Provide the [x, y] coordinate of the cell's center where the given text is located.  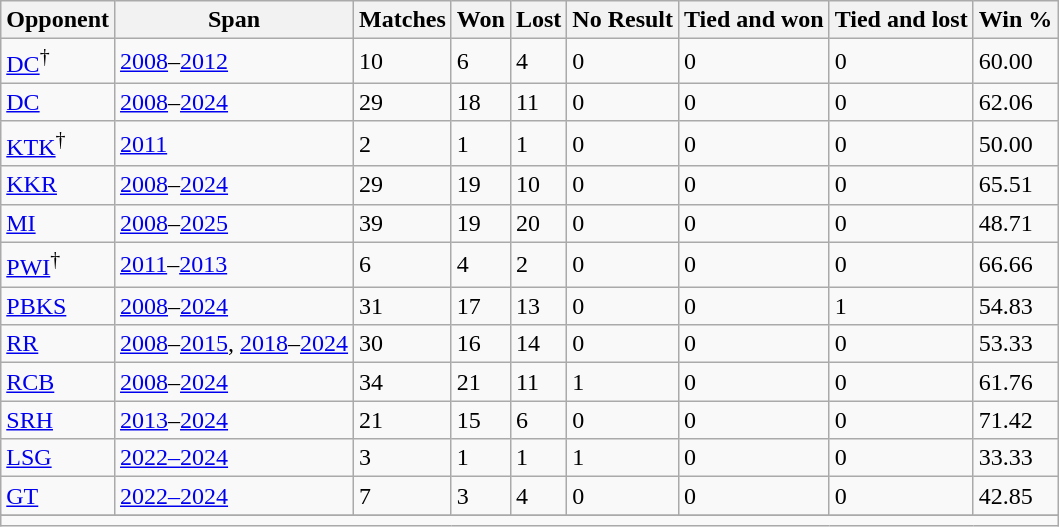
61.76 [1016, 382]
13 [538, 306]
Win % [1016, 20]
18 [480, 102]
Tied and won [754, 20]
66.66 [1016, 264]
RCB [58, 382]
DC [58, 102]
16 [480, 344]
30 [403, 344]
Span [234, 20]
Matches [403, 20]
RR [58, 344]
65.51 [1016, 185]
DC† [58, 62]
53.33 [1016, 344]
PBKS [58, 306]
14 [538, 344]
2013–2024 [234, 420]
71.42 [1016, 420]
34 [403, 382]
2011–2013 [234, 264]
39 [403, 223]
15 [480, 420]
LSG [58, 458]
20 [538, 223]
2008–2025 [234, 223]
GT [58, 496]
SRH [58, 420]
2008–2015, 2018–2024 [234, 344]
KKR [58, 185]
No Result [623, 20]
2011 [234, 144]
42.85 [1016, 496]
31 [403, 306]
17 [480, 306]
Tied and lost [901, 20]
PWI† [58, 264]
60.00 [1016, 62]
2008–2012 [234, 62]
33.33 [1016, 458]
MI [58, 223]
Lost [538, 20]
50.00 [1016, 144]
62.06 [1016, 102]
Opponent [58, 20]
7 [403, 496]
Won [480, 20]
54.83 [1016, 306]
KTK† [58, 144]
48.71 [1016, 223]
